Scan for the cell matching the given text and deliver its (x, y) coordinate at center. 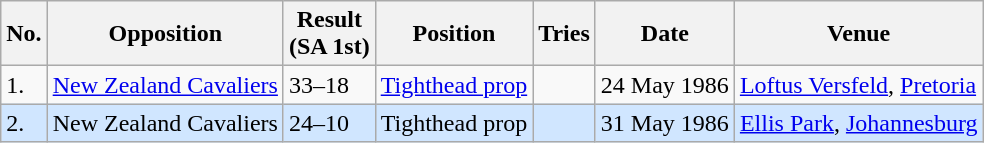
Tries (564, 34)
33–18 (329, 85)
No. (24, 34)
Ellis Park, Johannesburg (858, 123)
24 May 1986 (664, 85)
1. (24, 85)
31 May 1986 (664, 123)
Venue (858, 34)
Date (664, 34)
Position (454, 34)
2. (24, 123)
Result(SA 1st) (329, 34)
Opposition (165, 34)
24–10 (329, 123)
Loftus Versfeld, Pretoria (858, 85)
